Identify which cell holds the provided text, then report its [X, Y] central coordinate. 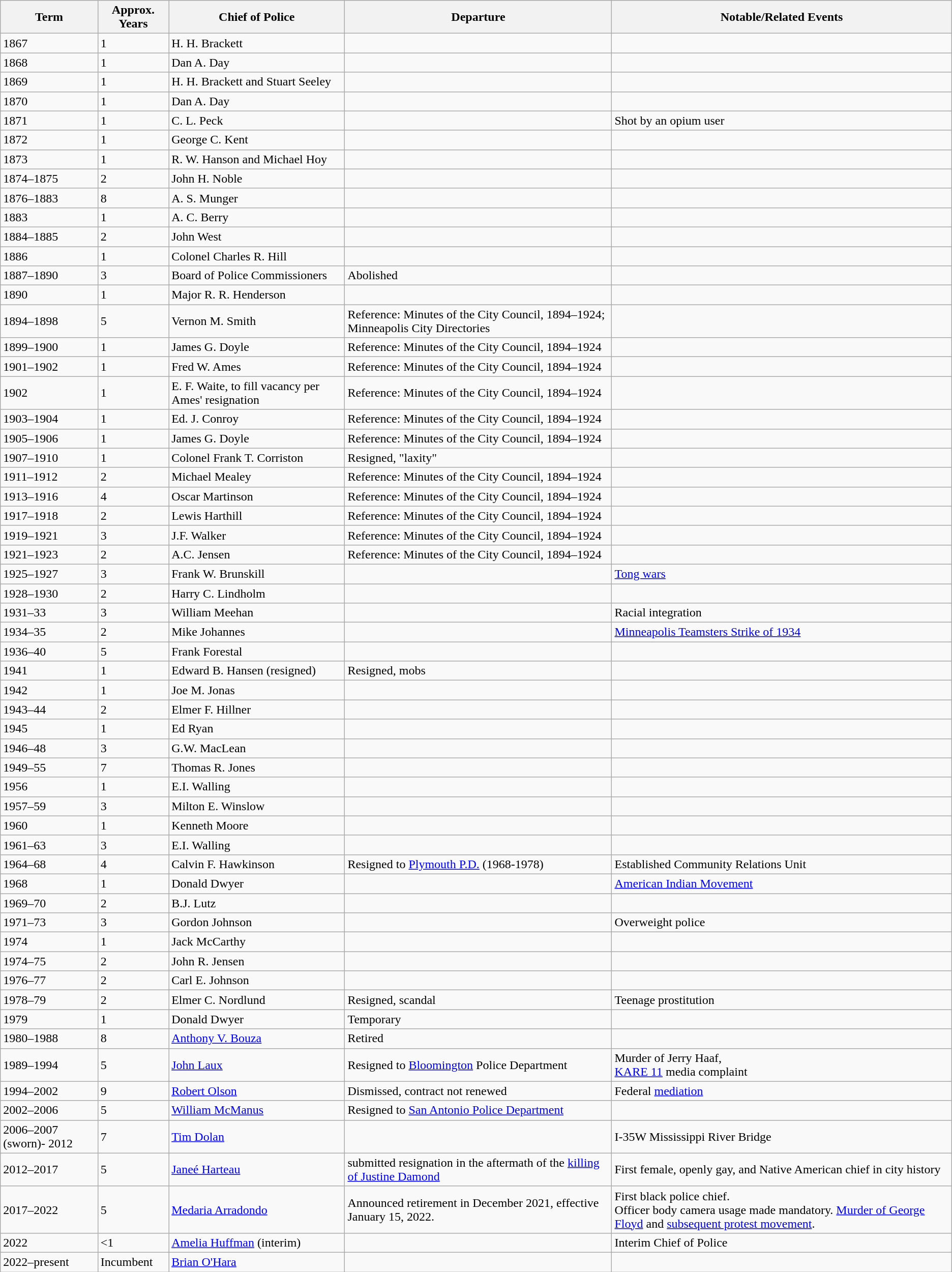
1876–1883 [49, 198]
Term [49, 17]
Elmer F. Hillner [257, 709]
Robert Olson [257, 1091]
Michael Mealey [257, 477]
1974–75 [49, 961]
submitted resignation in the aftermath of the killing of Justine Damond [478, 1170]
1919–1921 [49, 535]
1884–1885 [49, 236]
Chief of Police [257, 17]
1890 [49, 295]
1978–79 [49, 1000]
I-35W Mississippi River Bridge [782, 1136]
Brian O'Hara [257, 1262]
Milton E. Winslow [257, 806]
1946–48 [49, 748]
J.F. Walker [257, 535]
Departure [478, 17]
First black police chief.Officer body camera usage made mandatory. Murder of George Floyd and subsequent protest movement. [782, 1209]
John R. Jensen [257, 961]
John Laux [257, 1065]
Established Community Relations Unit [782, 864]
G.W. MacLean [257, 748]
1911–1912 [49, 477]
American Indian Movement [782, 883]
Joe M. Jonas [257, 690]
1869 [49, 82]
John H. Noble [257, 179]
R. W. Hanson and Michael Hoy [257, 159]
1931–33 [49, 613]
1905–1906 [49, 438]
Amelia Huffman (interim) [257, 1243]
9 [133, 1091]
First female, openly gay, and Native American chief in city history [782, 1170]
Interim Chief of Police [782, 1243]
H. H. Brackett [257, 43]
Resigned, mobs [478, 671]
Incumbent [133, 1262]
George C. Kent [257, 140]
Carl E. Johnson [257, 981]
Reference: Minutes of the City Council, 1894–1924; Minneapolis City Directories [478, 321]
Vernon M. Smith [257, 321]
Notable/Related Events [782, 17]
1945 [49, 729]
Mike Johannes [257, 632]
Colonel Charles R. Hill [257, 256]
Overweight police [782, 923]
Resigned, scandal [478, 1000]
Frank W. Brunskill [257, 574]
1964–68 [49, 864]
1971–73 [49, 923]
1925–1927 [49, 574]
Kenneth Moore [257, 825]
1917–1918 [49, 516]
Elmer C. Nordlund [257, 1000]
Frank Forestal [257, 652]
Harry C. Lindholm [257, 594]
Teenage prostitution [782, 1000]
1968 [49, 883]
2022 [49, 1243]
1976–77 [49, 981]
1989–1994 [49, 1065]
2022–present [49, 1262]
A. S. Munger [257, 198]
1903–1904 [49, 419]
1974 [49, 942]
Anthony V. Bouza [257, 1039]
1941 [49, 671]
Janeé Harteau [257, 1170]
1949–55 [49, 767]
Lewis Harthill [257, 516]
1867 [49, 43]
2012–2017 [49, 1170]
Major R. R. Henderson [257, 295]
1969–70 [49, 903]
1979 [49, 1019]
Fred W. Ames [257, 367]
1874–1875 [49, 179]
Federal mediation [782, 1091]
2006–2007 (sworn)- 2012 [49, 1136]
Ed Ryan [257, 729]
1887–1890 [49, 276]
2017–2022 [49, 1209]
William McManus [257, 1110]
Shot by an opium user [782, 121]
Announced retirement in December 2021, effective January 15, 2022. [478, 1209]
1942 [49, 690]
Retired [478, 1039]
1902 [49, 393]
Resigned to Bloomington Police Department [478, 1065]
Board of Police Commissioners [257, 276]
1883 [49, 217]
1868 [49, 63]
1960 [49, 825]
1928–1930 [49, 594]
1980–1988 [49, 1039]
Edward B. Hansen (resigned) [257, 671]
John West [257, 236]
1921–1923 [49, 554]
Colonel Frank T. Corriston [257, 458]
Minneapolis Teamsters Strike of 1934 [782, 632]
H. H. Brackett and Stuart Seeley [257, 82]
1873 [49, 159]
1934–35 [49, 632]
1899–1900 [49, 347]
Medaria Arradondo [257, 1209]
1901–1902 [49, 367]
Tim Dolan [257, 1136]
1907–1910 [49, 458]
Approx. Years [133, 17]
1943–44 [49, 709]
A.C. Jensen [257, 554]
1913–1916 [49, 496]
1886 [49, 256]
Jack McCarthy [257, 942]
1872 [49, 140]
1870 [49, 101]
1957–59 [49, 806]
1936–40 [49, 652]
1956 [49, 787]
Gordon Johnson [257, 923]
Ed. J. Conroy [257, 419]
Thomas R. Jones [257, 767]
Dismissed, contract not renewed [478, 1091]
William Meehan [257, 613]
Resigned to Plymouth P.D. (1968-1978) [478, 864]
1871 [49, 121]
Tong wars [782, 574]
2002–2006 [49, 1110]
Resigned, "laxity" [478, 458]
E. F. Waite, to fill vacancy per Ames' resignation [257, 393]
Oscar Martinson [257, 496]
Temporary [478, 1019]
Abolished [478, 276]
Murder of Jerry Haaf,KARE 11 media complaint [782, 1065]
B.J. Lutz [257, 903]
1961–63 [49, 845]
Resigned to San Antonio Police Department [478, 1110]
1994–2002 [49, 1091]
<1 [133, 1243]
Calvin F. Hawkinson [257, 864]
1894–1898 [49, 321]
Racial integration [782, 613]
C. L. Peck [257, 121]
A. C. Berry [257, 217]
